Locate the cell with the specified text and output its [x, y] center coordinate. 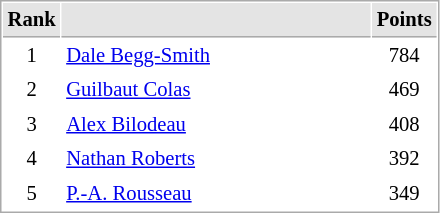
408 [404, 124]
1 [32, 56]
3 [32, 124]
Dale Begg-Smith [216, 56]
392 [404, 158]
Nathan Roberts [216, 158]
5 [32, 194]
P.-A. Rousseau [216, 194]
Points [404, 20]
349 [404, 194]
Guilbaut Colas [216, 90]
4 [32, 158]
784 [404, 56]
2 [32, 90]
469 [404, 90]
Alex Bilodeau [216, 124]
Rank [32, 20]
